Pinpoint the cell where the given text exists, returning its (X, Y) midpoint coordinate. 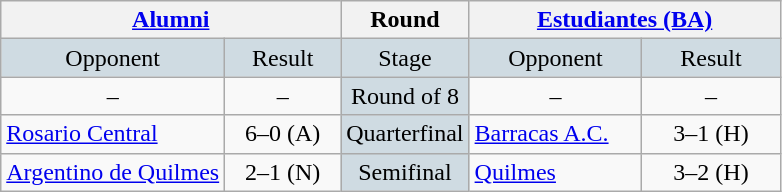
Semifinal (405, 172)
Quilmes (556, 172)
6–0 (A) (283, 134)
Quarterfinal (405, 134)
Stage (405, 58)
Estudiantes (BA) (624, 20)
2–1 (N) (283, 172)
Alumni (171, 20)
Barracas A.C. (556, 134)
Round (405, 20)
Rosario Central (113, 134)
Argentino de Quilmes (113, 172)
3–2 (H) (711, 172)
Round of 8 (405, 96)
3–1 (H) (711, 134)
